Detect which cell encompasses the target text, then output its [X, Y] center coordinate. 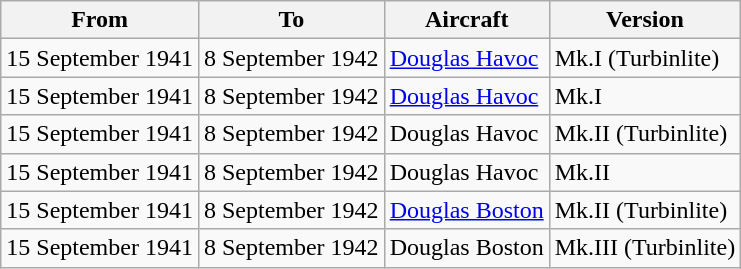
Mk.II [645, 172]
To [291, 20]
Mk.I (Turbinlite) [645, 58]
Version [645, 20]
From [100, 20]
Mk.I [645, 96]
Mk.III (Turbinlite) [645, 248]
Aircraft [466, 20]
